Search for the cell housing the specified text and yield its [X, Y] center coordinate. 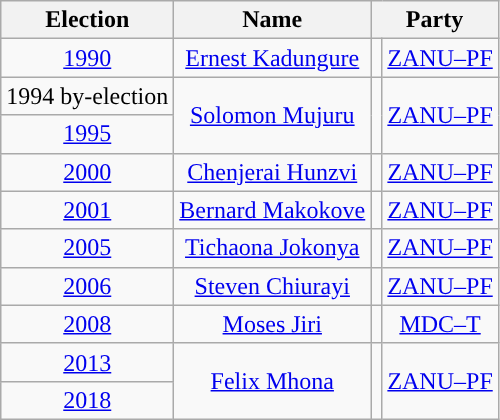
2018 [88, 400]
Chenjerai Hunzvi [272, 172]
Solomon Mujuru [272, 115]
2008 [88, 324]
2013 [88, 362]
Moses Jiri [272, 324]
Felix Mhona [272, 381]
Name [272, 20]
Bernard Makokove [272, 210]
MDC–T [440, 324]
Tichaona Jokonya [272, 248]
2001 [88, 210]
Steven Chiurayi [272, 286]
2005 [88, 248]
Election [88, 20]
Ernest Kadungure [272, 58]
1990 [88, 58]
2006 [88, 286]
2000 [88, 172]
1994 by-election [88, 96]
Party [434, 20]
1995 [88, 134]
